Output the (X, Y) coordinate of the center of the cell containing the given text.  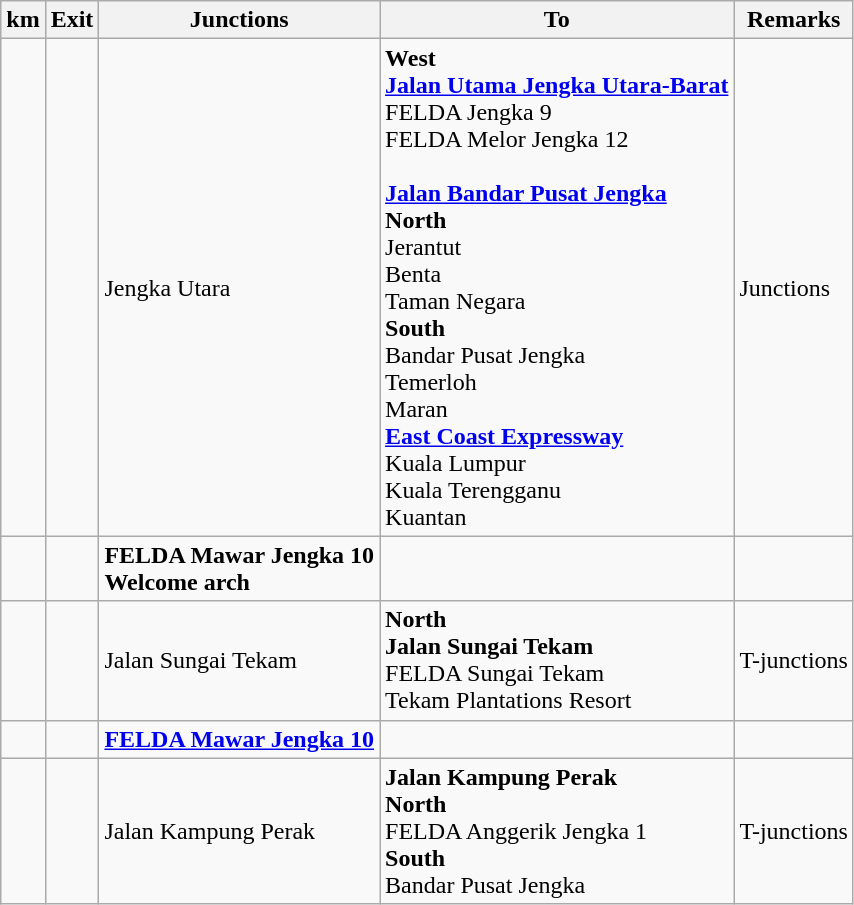
Remarks (794, 20)
FELDA Mawar Jengka 10Welcome arch (240, 568)
Exit (72, 20)
Jalan Kampung PerakNorthFELDA Anggerik Jengka 1SouthBandar Pusat Jengka (557, 831)
km (23, 20)
Jengka Utara (240, 288)
FELDA Mawar Jengka 10 (240, 739)
Jalan Kampung Perak (240, 831)
To (557, 20)
Jalan Sungai Tekam (240, 660)
NorthJalan Sungai TekamFELDA Sungai TekamTekam Plantations Resort (557, 660)
